Find where the given text appears and provide that cell's center as (X, Y) coordinate. 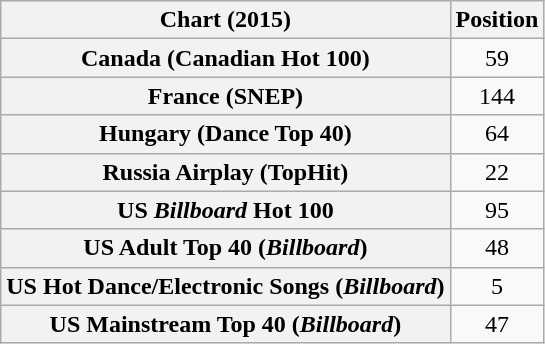
64 (497, 134)
France (SNEP) (226, 96)
144 (497, 96)
US Adult Top 40 (Billboard) (226, 248)
Hungary (Dance Top 40) (226, 134)
22 (497, 172)
47 (497, 324)
59 (497, 58)
5 (497, 286)
Chart (2015) (226, 20)
Position (497, 20)
Russia Airplay (TopHit) (226, 172)
48 (497, 248)
US Hot Dance/Electronic Songs (Billboard) (226, 286)
US Mainstream Top 40 (Billboard) (226, 324)
Canada (Canadian Hot 100) (226, 58)
95 (497, 210)
US Billboard Hot 100 (226, 210)
